From the cell containing the given text, extract its center point as [X, Y] coordinate. 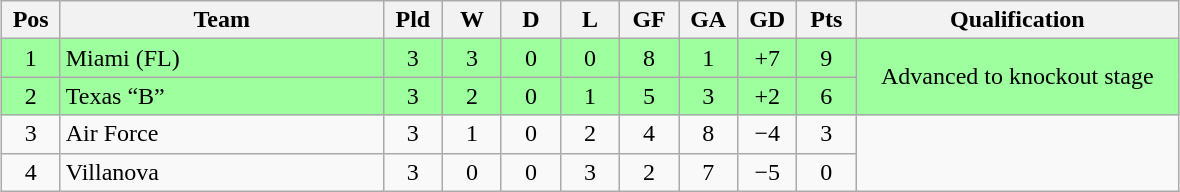
Texas “B” [222, 96]
Pld [412, 20]
5 [650, 96]
Pts [826, 20]
L [590, 20]
Pos [30, 20]
−5 [768, 172]
GF [650, 20]
Team [222, 20]
D [530, 20]
Advanced to knockout stage [1018, 77]
+2 [768, 96]
Air Force [222, 134]
GD [768, 20]
Miami (FL) [222, 58]
GA [708, 20]
9 [826, 58]
W [472, 20]
6 [826, 96]
7 [708, 172]
Villanova [222, 172]
+7 [768, 58]
Qualification [1018, 20]
−4 [768, 134]
